Identify which cell holds the provided text, then report its [x, y] central coordinate. 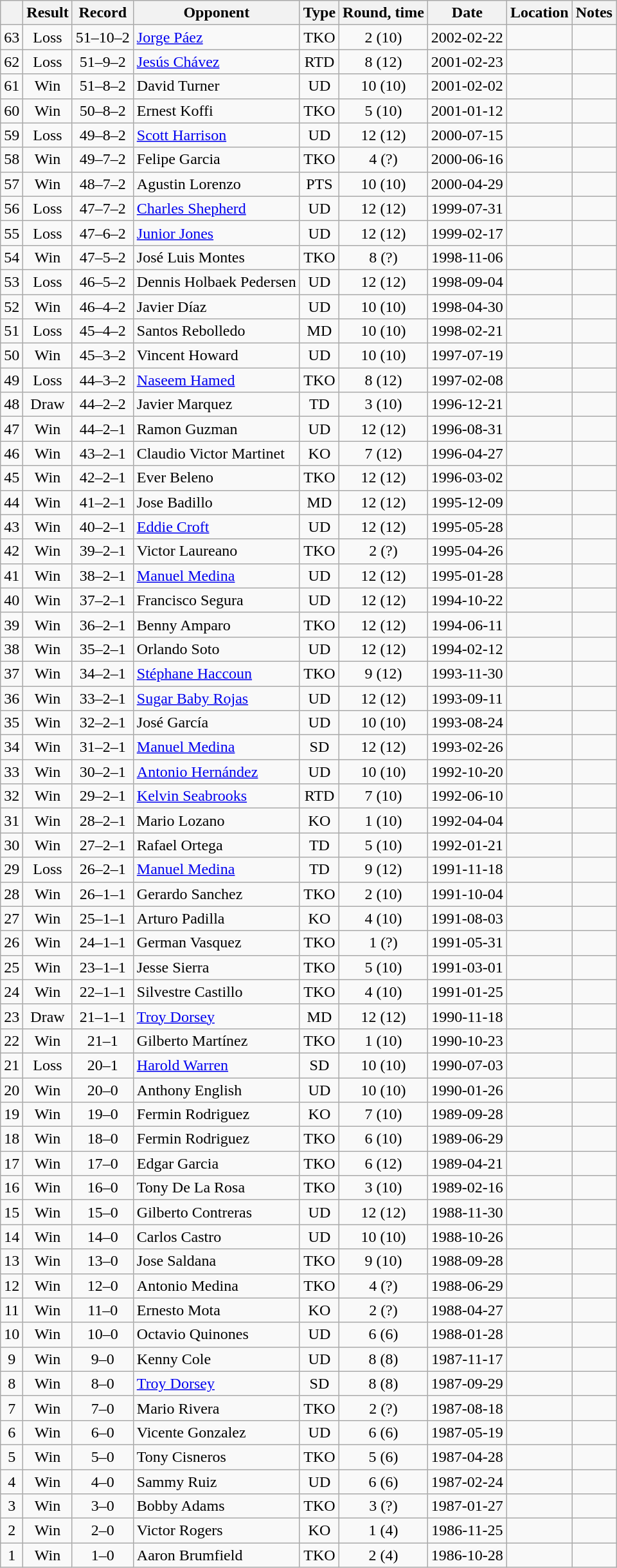
Bobby Adams [216, 1506]
1996-08-31 [467, 429]
1995-12-09 [467, 502]
29–2–1 [103, 796]
1993-09-11 [467, 698]
21–1–1 [103, 1016]
44–3–2 [103, 380]
Tony Cisneros [216, 1457]
Orlando Soto [216, 649]
Junior Jones [216, 233]
Ernest Koffi [216, 111]
Victor Rogers [216, 1531]
Benny Amparo [216, 624]
PTS [319, 184]
16–0 [103, 1188]
German Vasquez [216, 943]
Record [103, 13]
48–7–2 [103, 184]
2001-02-02 [467, 86]
Gerardo Sanchez [216, 894]
33 [12, 772]
24 [12, 992]
Jesse Sierra [216, 967]
1992-06-10 [467, 796]
50 [12, 356]
1 (?) [384, 943]
Mario Lozano [216, 821]
2 [12, 1531]
Felipe Garcia [216, 160]
57 [12, 184]
Anthony English [216, 1090]
58 [12, 160]
8 (?) [384, 257]
5–0 [103, 1457]
Tony De La Rosa [216, 1188]
9 [12, 1359]
1992-10-20 [467, 772]
Jose Badillo [216, 502]
44–2–2 [103, 405]
1987-04-28 [467, 1457]
11–0 [103, 1310]
45–3–2 [103, 356]
45 [12, 478]
35–2–1 [103, 649]
38 [12, 649]
1988-10-26 [467, 1237]
Scott Harrison [216, 135]
45–4–2 [103, 331]
1998-02-21 [467, 331]
2001-01-12 [467, 111]
1986-10-28 [467, 1555]
1987-08-18 [467, 1408]
19 [12, 1115]
33–2–1 [103, 698]
Silvestre Castillo [216, 992]
Aaron Brumfield [216, 1555]
40–2–1 [103, 527]
7–0 [103, 1408]
9–0 [103, 1359]
Antonio Hernández [216, 772]
2000-06-16 [467, 160]
26–1–1 [103, 894]
1989-02-16 [467, 1188]
2000-07-15 [467, 135]
18 [12, 1139]
Sugar Baby Rojas [216, 698]
42–2–1 [103, 478]
52 [12, 307]
1994-10-22 [467, 600]
29 [12, 870]
43 [12, 527]
51 [12, 331]
Arturo Padilla [216, 918]
2002-02-22 [467, 37]
Charles Shepherd [216, 208]
Round, time [384, 13]
Francisco Segura [216, 600]
1991-10-04 [467, 894]
1991-01-25 [467, 992]
17–0 [103, 1163]
44 [12, 502]
23 [12, 1016]
1999-02-17 [467, 233]
6–0 [103, 1432]
1995-04-26 [467, 551]
Date [467, 13]
Antonio Medina [216, 1286]
55 [12, 233]
8 [12, 1383]
48 [12, 405]
13–0 [103, 1261]
25 [12, 967]
20 [12, 1090]
1993-02-26 [467, 747]
18–0 [103, 1139]
38–2–1 [103, 576]
19–0 [103, 1115]
51–8–2 [103, 86]
Gilberto Martínez [216, 1041]
36 [12, 698]
36–2–1 [103, 624]
49–8–2 [103, 135]
1 (4) [384, 1531]
Ever Beleno [216, 478]
20–0 [103, 1090]
63 [12, 37]
Claudio Victor Martinet [216, 453]
1994-06-11 [467, 624]
1989-06-29 [467, 1139]
49–7–2 [103, 160]
16 [12, 1188]
32 [12, 796]
Javier Marquez [216, 405]
31 [12, 821]
Victor Laureano [216, 551]
14 [12, 1237]
23–1–1 [103, 967]
47–7–2 [103, 208]
Sammy Ruiz [216, 1481]
Jorge Páez [216, 37]
15–0 [103, 1212]
39 [12, 624]
51–9–2 [103, 62]
4–0 [103, 1481]
32–2–1 [103, 723]
Naseem Hamed [216, 380]
Eddie Croft [216, 527]
2001-02-23 [467, 62]
Vicente Gonzalez [216, 1432]
47–6–2 [103, 233]
14–0 [103, 1237]
1999-07-31 [467, 208]
56 [12, 208]
54 [12, 257]
10 [12, 1335]
47–5–2 [103, 257]
Opponent [216, 13]
4 [12, 1481]
1986-11-25 [467, 1531]
1988-11-30 [467, 1212]
46–5–2 [103, 282]
44–2–1 [103, 429]
Rafael Ortega [216, 845]
10–0 [103, 1335]
1992-01-21 [467, 845]
26–2–1 [103, 870]
27 [12, 918]
22 [12, 1041]
5 (6) [384, 1457]
22–1–1 [103, 992]
Edgar Garcia [216, 1163]
20–1 [103, 1065]
12–0 [103, 1286]
1988-01-28 [467, 1335]
1987-01-27 [467, 1506]
39–2–1 [103, 551]
1991-11-18 [467, 870]
1989-04-21 [467, 1163]
1989-09-28 [467, 1115]
Jesús Chávez [216, 62]
8–0 [103, 1383]
53 [12, 282]
12 [12, 1286]
1988-04-27 [467, 1310]
1991-08-03 [467, 918]
Javier Díaz [216, 307]
Ernesto Mota [216, 1310]
1997-07-19 [467, 356]
1987-11-17 [467, 1359]
9 (10) [384, 1261]
3 [12, 1506]
41–2–1 [103, 502]
24–1–1 [103, 943]
Harold Warren [216, 1065]
Notes [594, 13]
2 (4) [384, 1555]
Gilberto Contreras [216, 1212]
37–2–1 [103, 600]
42 [12, 551]
José Luis Montes [216, 257]
49 [12, 380]
1993-08-24 [467, 723]
1988-09-28 [467, 1261]
1–0 [103, 1555]
3 (?) [384, 1506]
6 (10) [384, 1139]
1995-05-28 [467, 527]
21–1 [103, 1041]
60 [12, 111]
Kelvin Seabrooks [216, 796]
Mario Rivera [216, 1408]
50–8–2 [103, 111]
43–2–1 [103, 453]
41 [12, 576]
Location [539, 13]
1998-04-30 [467, 307]
13 [12, 1261]
Dennis Holbaek Pedersen [216, 282]
51–10–2 [103, 37]
3–0 [103, 1506]
1987-05-19 [467, 1432]
34–2–1 [103, 673]
27–2–1 [103, 845]
1998-09-04 [467, 282]
Kenny Cole [216, 1359]
Carlos Castro [216, 1237]
1990-10-23 [467, 1041]
1990-11-18 [467, 1016]
6 (12) [384, 1163]
5 [12, 1457]
1991-05-31 [467, 943]
1988-06-29 [467, 1286]
1987-09-29 [467, 1383]
1 [12, 1555]
1990-07-03 [467, 1065]
1995-01-28 [467, 576]
40 [12, 600]
José García [216, 723]
Santos Rebolledo [216, 331]
1992-04-04 [467, 821]
6 [12, 1432]
34 [12, 747]
1996-03-02 [467, 478]
2000-04-29 [467, 184]
47 [12, 429]
46 [12, 453]
31–2–1 [103, 747]
25–1–1 [103, 918]
61 [12, 86]
1987-02-24 [467, 1481]
7 (12) [384, 453]
1997-02-08 [467, 380]
1993-11-30 [467, 673]
Stéphane Haccoun [216, 673]
1996-04-27 [467, 453]
Vincent Howard [216, 356]
1990-01-26 [467, 1090]
David Turner [216, 86]
15 [12, 1212]
37 [12, 673]
2–0 [103, 1531]
Agustin Lorenzo [216, 184]
Octavio Quinones [216, 1335]
Jose Saldana [216, 1261]
28 [12, 894]
Result [48, 13]
Type [319, 13]
17 [12, 1163]
1996-12-21 [467, 405]
21 [12, 1065]
11 [12, 1310]
Ramon Guzman [216, 429]
46–4–2 [103, 307]
1991-03-01 [467, 967]
28–2–1 [103, 821]
30–2–1 [103, 772]
1998-11-06 [467, 257]
30 [12, 845]
62 [12, 62]
7 [12, 1408]
26 [12, 943]
1994-02-12 [467, 649]
59 [12, 135]
35 [12, 723]
